Search for the cell housing the specified text and yield its [X, Y] center coordinate. 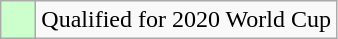
Qualified for 2020 World Cup [186, 20]
